Determine the (x, y) coordinate at the center of the cell enclosing the given text.  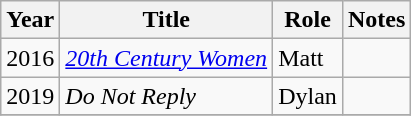
Role (308, 20)
Year (30, 20)
2016 (30, 58)
Notes (376, 20)
20th Century Women (166, 58)
2019 (30, 96)
Dylan (308, 96)
Title (166, 20)
Matt (308, 58)
Do Not Reply (166, 96)
